From the cell containing the given text, extract its center point as [X, Y] coordinate. 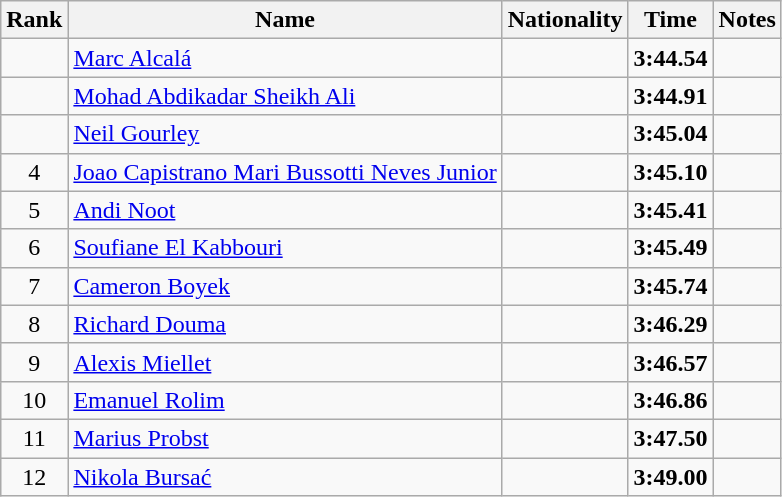
Notes [747, 20]
3:45.41 [670, 210]
Name [285, 20]
9 [34, 362]
Cameron Boyek [285, 286]
3:45.10 [670, 172]
Emanuel Rolim [285, 400]
Andi Noot [285, 210]
Joao Capistrano Mari Bussotti Neves Junior [285, 172]
3:46.86 [670, 400]
3:49.00 [670, 477]
3:47.50 [670, 438]
5 [34, 210]
Rank [34, 20]
Neil Gourley [285, 134]
Alexis Miellet [285, 362]
3:46.29 [670, 324]
3:45.49 [670, 248]
7 [34, 286]
3:45.04 [670, 134]
Soufiane El Kabbouri [285, 248]
10 [34, 400]
3:44.54 [670, 58]
3:46.57 [670, 362]
12 [34, 477]
Marius Probst [285, 438]
3:44.91 [670, 96]
Richard Douma [285, 324]
Time [670, 20]
4 [34, 172]
6 [34, 248]
11 [34, 438]
Mohad Abdikadar Sheikh Ali [285, 96]
3:45.74 [670, 286]
Nikola Bursać [285, 477]
8 [34, 324]
Nationality [565, 20]
Marc Alcalá [285, 58]
